Return (x, y) of the center of cell containing provided text 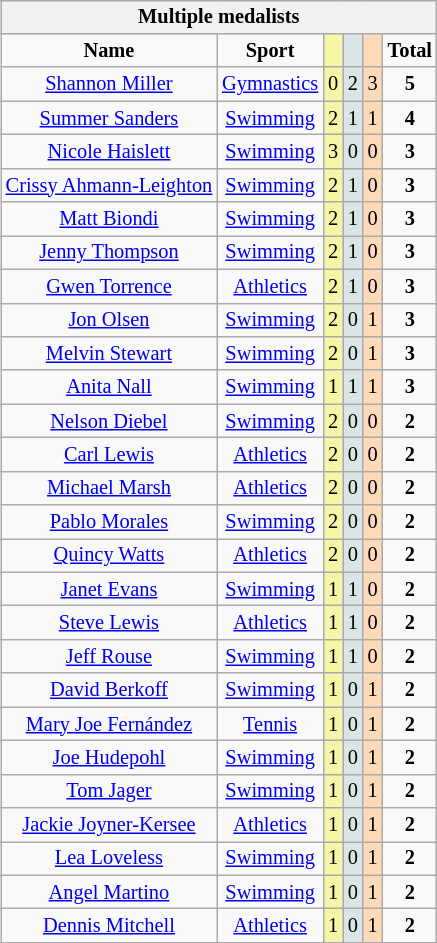
Steve Lewis (109, 623)
Jon Olsen (109, 320)
Angel Martino (109, 892)
Multiple medalists (219, 17)
Gymnastics (270, 84)
Melvin Stewart (109, 354)
David Berkoff (109, 690)
Gwen Torrence (109, 286)
Michael Marsh (109, 488)
Nicole Haislett (109, 152)
Matt Biondi (109, 219)
Pablo Morales (109, 522)
Jenny Thompson (109, 253)
Janet Evans (109, 589)
Tom Jager (109, 791)
Dennis Mitchell (109, 926)
Jeff Rouse (109, 657)
Mary Joe Fernández (109, 724)
Tennis (270, 724)
Total (410, 51)
Name (109, 51)
Anita Nall (109, 387)
Lea Loveless (109, 859)
Summer Sanders (109, 118)
Sport (270, 51)
Jackie Joyner-Kersee (109, 825)
Nelson Diebel (109, 421)
Quincy Watts (109, 556)
Shannon Miller (109, 84)
Carl Lewis (109, 455)
5 (410, 84)
Joe Hudepohl (109, 758)
Crissy Ahmann-Leighton (109, 185)
4 (410, 118)
